Output the (X, Y) coordinate of the center of the cell containing the given text.  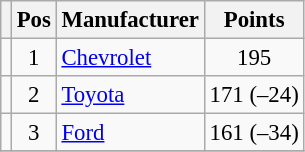
Manufacturer (130, 20)
Pos (34, 20)
Points (254, 20)
Chevrolet (130, 58)
3 (34, 133)
195 (254, 58)
1 (34, 58)
171 (–24) (254, 95)
Toyota (130, 95)
161 (–34) (254, 133)
2 (34, 95)
Ford (130, 133)
